Locate the cell with the specified text and output its (x, y) center coordinate. 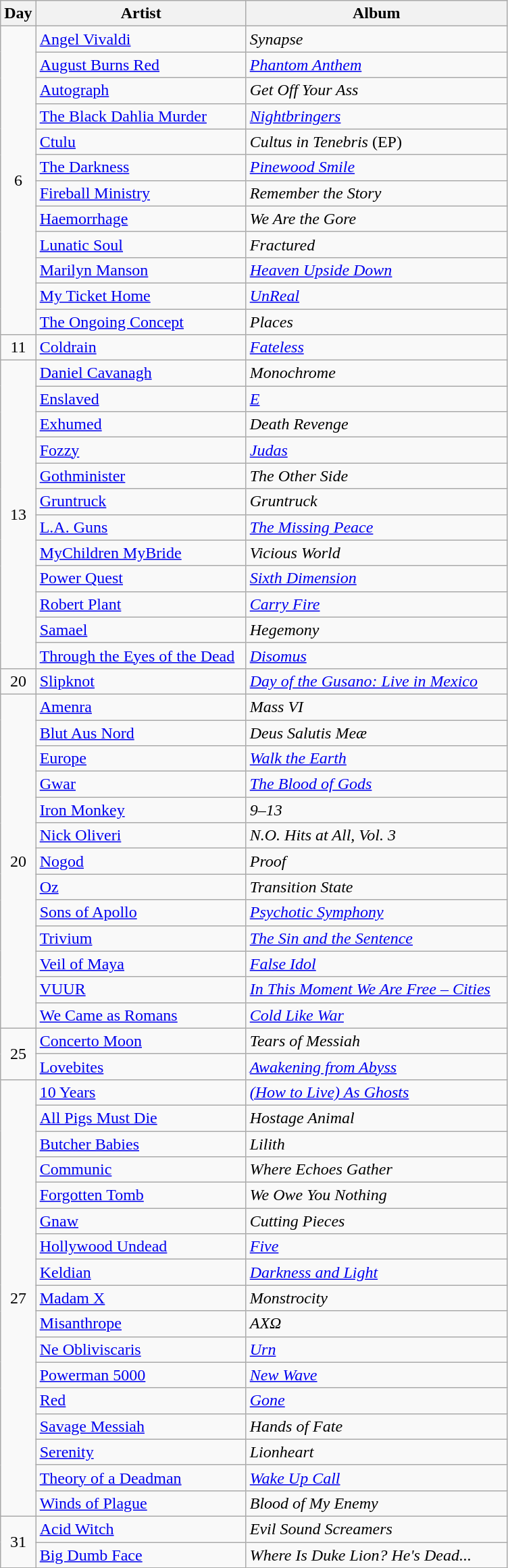
My Ticket Home (141, 296)
Carry Fire (376, 604)
25 (18, 1054)
Blut Aus Nord (141, 732)
Lunatic Soul (141, 244)
L.A. Guns (141, 527)
31 (18, 1542)
Europe (141, 759)
Marilyn Manson (141, 270)
Trivium (141, 938)
Tears of Messiah (376, 1041)
Nick Oliveri (141, 836)
Autograph (141, 90)
Places (376, 322)
False Idol (376, 964)
E (376, 399)
Darkness and Light (376, 1272)
Monochrome (376, 373)
Fireball Ministry (141, 193)
Transition State (376, 887)
The Ongoing Concept (141, 322)
Oz (141, 887)
Through the Eyes of the Dead (141, 655)
UnReal (376, 296)
Wake Up Call (376, 1478)
Coldrain (141, 348)
Vicious World (376, 553)
Psychotic Symphony (376, 913)
Butcher Babies (141, 1144)
The Sin and the Sentence (376, 938)
ΑXΩ (376, 1324)
Big Dumb Face (141, 1555)
Fractured (376, 244)
Red (141, 1401)
Disomus (376, 655)
Where Echoes Gather (376, 1170)
Concerto Moon (141, 1041)
Sixth Dimension (376, 578)
Walk the Earth (376, 759)
27 (18, 1297)
Gone (376, 1401)
Blood of My Enemy (376, 1503)
Urn (376, 1349)
Heaven Upside Down (376, 270)
9–13 (376, 810)
Nightbringers (376, 116)
N.O. Hits at All, Vol. 3 (376, 836)
Winds of Plague (141, 1503)
Gwar (141, 784)
VUUR (141, 990)
We Are the Gore (376, 219)
6 (18, 181)
Lovebites (141, 1066)
Hegemony (376, 630)
The Darkness (141, 167)
11 (18, 348)
13 (18, 514)
Five (376, 1247)
Gothminister (141, 476)
Samael (141, 630)
Mass VI (376, 707)
Cutting Pieces (376, 1221)
Robert Plant (141, 604)
Angel Vivaldi (141, 39)
Hostage Animal (376, 1118)
Monstrocity (376, 1298)
Synapse (376, 39)
Daniel Cavanagh (141, 373)
Pinewood Smile (376, 167)
Artist (141, 13)
Misanthrope (141, 1324)
Judas (376, 450)
Cold Like War (376, 1015)
Day (18, 13)
Fateless (376, 348)
Enslaved (141, 399)
In This Moment We Are Free – Cities (376, 990)
Lionheart (376, 1452)
The Blood of Gods (376, 784)
Ctulu (141, 142)
Remember the Story (376, 193)
(How to Live) As Ghosts (376, 1092)
Theory of a Deadman (141, 1478)
We Owe You Nothing (376, 1195)
The Other Side (376, 476)
Hands of Fate (376, 1426)
Iron Monkey (141, 810)
Deus Salutis Meæ (376, 732)
The Black Dahlia Murder (141, 116)
Forgotten Tomb (141, 1195)
Amenra (141, 707)
Haemorrhage (141, 219)
Acid Witch (141, 1529)
Where Is Duke Lion? He's Dead... (376, 1555)
Hollywood Undead (141, 1247)
Sons of Apollo (141, 913)
Communic (141, 1170)
The Missing Peace (376, 527)
Fozzy (141, 450)
Serenity (141, 1452)
Gnaw (141, 1221)
Proof (376, 861)
MyChildren MyBride (141, 553)
Slipknot (141, 681)
Madam X (141, 1298)
Cultus in Tenebris (EP) (376, 142)
Death Revenge (376, 425)
Album (376, 13)
New Wave (376, 1375)
We Came as Romans (141, 1015)
Savage Messiah (141, 1426)
Ne Obliviscaris (141, 1349)
Lilith (376, 1144)
Day of the Gusano: Live in Mexico (376, 681)
All Pigs Must Die (141, 1118)
Veil of Maya (141, 964)
10 Years (141, 1092)
Power Quest (141, 578)
Awakening from Abyss (376, 1066)
Evil Sound Screamers (376, 1529)
Powerman 5000 (141, 1375)
Exhumed (141, 425)
August Burns Red (141, 65)
Nogod (141, 861)
Phantom Anthem (376, 65)
Get Off Your Ass (376, 90)
Keldian (141, 1272)
